Capture the cell that displays the provided text and extract its [X, Y] central coordinate. 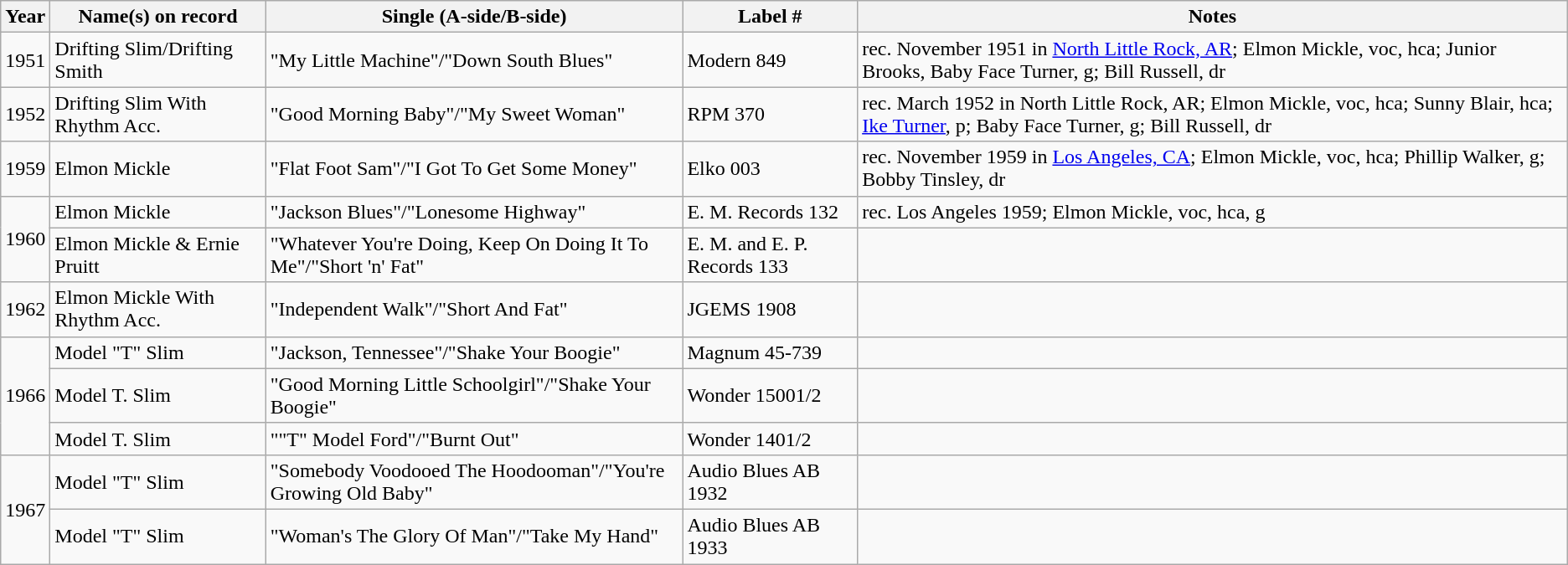
Drifting Slim With Rhythm Acc. [157, 114]
""T" Model Ford"/"Burnt Out" [474, 439]
Wonder 15001/2 [771, 395]
rec. November 1959 in Los Angeles, CA; Elmon Mickle, voc, hca; Phillip Walker, g; Bobby Tinsley, dr [1213, 169]
Drifting Slim/Drifting Smith [157, 60]
E. M. Records 132 [771, 212]
"Good Morning Little Schoolgirl"/"Shake Your Boogie" [474, 395]
1951 [25, 60]
"Jackson, Tennessee"/"Shake Your Boogie" [474, 352]
"Whatever You're Doing, Keep On Doing It To Me"/"Short 'n' Fat" [474, 254]
Elko 003 [771, 169]
rec. Los Angeles 1959; Elmon Mickle, voc, hca, g [1213, 212]
"Jackson Blues"/"Lonesome Highway" [474, 212]
1952 [25, 114]
Year [25, 17]
Label # [771, 17]
RPM 370 [771, 114]
Audio Blues AB 1932 [771, 482]
"Independent Walk"/"Short And Fat" [474, 310]
1962 [25, 310]
Elmon Mickle & Ernie Pruitt [157, 254]
1960 [25, 239]
rec. March 1952 in North Little Rock, AR; Elmon Mickle, voc, hca; Sunny Blair, hca; Ike Turner, p; Baby Face Turner, g; Bill Russell, dr [1213, 114]
JGEMS 1908 [771, 310]
rec. November 1951 in North Little Rock, AR; Elmon Mickle, voc, hca; Junior Brooks, Baby Face Turner, g; Bill Russell, dr [1213, 60]
"Flat Foot Sam"/"I Got To Get Some Money" [474, 169]
"Somebody Voodooed The Hoodooman"/"You're Growing Old Baby" [474, 482]
1966 [25, 395]
Elmon Mickle With Rhythm Acc. [157, 310]
"Woman's The Glory Of Man"/"Take My Hand" [474, 536]
1959 [25, 169]
Audio Blues AB 1933 [771, 536]
Name(s) on record [157, 17]
"My Little Machine"/"Down South Blues" [474, 60]
Notes [1213, 17]
Wonder 1401/2 [771, 439]
"Good Morning Baby"/"My Sweet Woman" [474, 114]
1967 [25, 509]
Single (A-side/B-side) [474, 17]
Modern 849 [771, 60]
E. M. and E. P. Records 133 [771, 254]
Magnum 45-739 [771, 352]
